Identify which cell holds the provided text, then report its (X, Y) central coordinate. 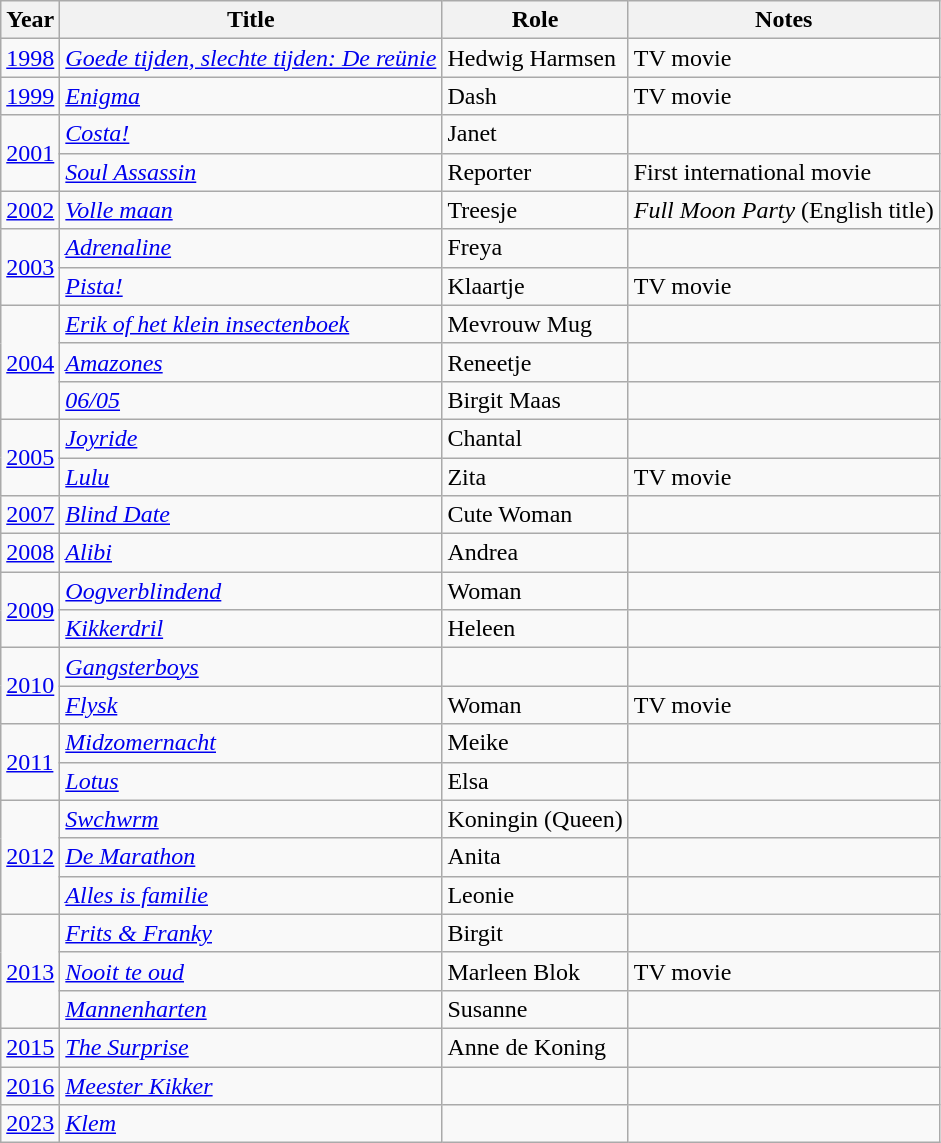
Gangsterboys (251, 667)
Year (30, 20)
2010 (30, 686)
Alles is familie (251, 895)
Heleen (535, 629)
2011 (30, 762)
Anita (535, 857)
Oogverblindend (251, 591)
Dash (535, 96)
2023 (30, 1124)
Kikkerdril (251, 629)
De Marathon (251, 857)
Freya (535, 248)
2003 (30, 267)
Reneetje (535, 362)
2016 (30, 1085)
Lotus (251, 781)
Elsa (535, 781)
Meike (535, 743)
Hedwig Harmsen (535, 58)
Zita (535, 477)
Goede tijden, slechte tijden: De reünie (251, 58)
Notes (784, 20)
Klem (251, 1124)
2007 (30, 515)
Birgit (535, 933)
Flysk (251, 705)
Susanne (535, 1009)
2001 (30, 153)
Chantal (535, 438)
Swchwrm (251, 819)
2002 (30, 210)
2009 (30, 610)
2013 (30, 971)
Alibi (251, 553)
Lulu (251, 477)
First international movie (784, 172)
Treesje (535, 210)
Costa! (251, 134)
Birgit Maas (535, 400)
Leonie (535, 895)
2004 (30, 362)
Amazones (251, 362)
The Surprise (251, 1047)
Koningin (Queen) (535, 819)
Mevrouw Mug (535, 324)
06/05 (251, 400)
Midzomernacht (251, 743)
Full Moon Party (English title) (784, 210)
Volle maan (251, 210)
1998 (30, 58)
Andrea (535, 553)
Frits & Franky (251, 933)
1999 (30, 96)
2008 (30, 553)
Nooit te oud (251, 971)
Soul Assassin (251, 172)
2012 (30, 857)
Klaartje (535, 286)
Marleen Blok (535, 971)
Meester Kikker (251, 1085)
2005 (30, 457)
Anne de Koning (535, 1047)
Reporter (535, 172)
Janet (535, 134)
Blind Date (251, 515)
Pista! (251, 286)
Joyride (251, 438)
2015 (30, 1047)
Role (535, 20)
Cute Woman (535, 515)
Erik of het klein insectenboek (251, 324)
Title (251, 20)
Mannenharten (251, 1009)
Enigma (251, 96)
Adrenaline (251, 248)
